Pinpoint the cell where the given text exists, returning its (x, y) midpoint coordinate. 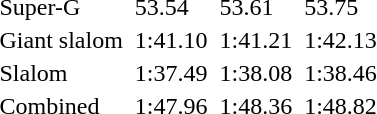
1:41.10 (171, 40)
1:41.21 (256, 40)
1:37.49 (171, 73)
1:38.08 (256, 73)
